Scan for the cell matching the given text and deliver its (x, y) coordinate at center. 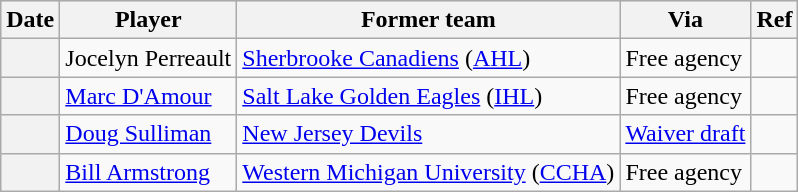
Waiver draft (686, 134)
New Jersey Devils (428, 134)
Marc D'Amour (148, 96)
Player (148, 20)
Via (686, 20)
Western Michigan University (CCHA) (428, 172)
Ref (774, 20)
Salt Lake Golden Eagles (IHL) (428, 96)
Jocelyn Perreault (148, 58)
Bill Armstrong (148, 172)
Date (30, 20)
Doug Sulliman (148, 134)
Sherbrooke Canadiens (AHL) (428, 58)
Former team (428, 20)
